Identify which cell holds the provided text, then report its [x, y] central coordinate. 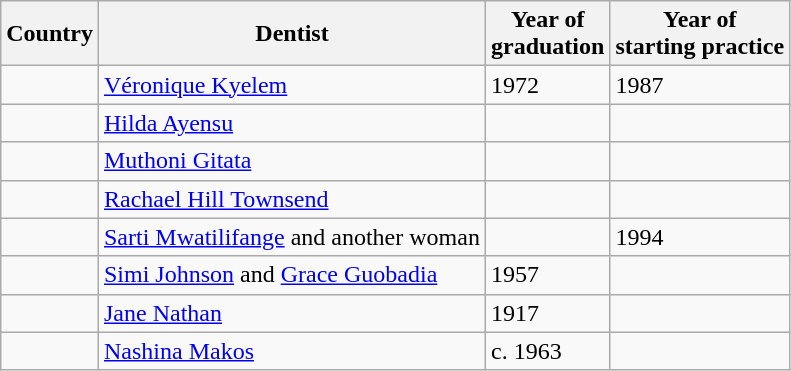
Dentist [292, 34]
c. 1963 [547, 351]
Year ofgraduation [547, 34]
1957 [547, 275]
Muthoni Gitata [292, 161]
Country [50, 34]
Sarti Mwatilifange and another woman [292, 237]
Véronique Kyelem [292, 85]
1972 [547, 85]
Year ofstarting practice [700, 34]
1987 [700, 85]
Nashina Makos [292, 351]
Jane Nathan [292, 313]
Hilda Ayensu [292, 123]
1917 [547, 313]
Rachael Hill Townsend [292, 199]
1994 [700, 237]
Simi Johnson and Grace Guobadia [292, 275]
